Scan for the cell matching the given text and deliver its (x, y) coordinate at center. 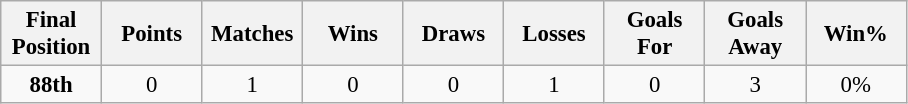
Wins (354, 34)
3 (756, 85)
Points (152, 34)
Goals Away (756, 34)
Draws (454, 34)
Final Position (52, 34)
88th (52, 85)
Goals For (654, 34)
Win% (856, 34)
0% (856, 85)
Losses (554, 34)
Matches (252, 34)
